Find where the given text appears and provide that cell's center as (x, y) coordinate. 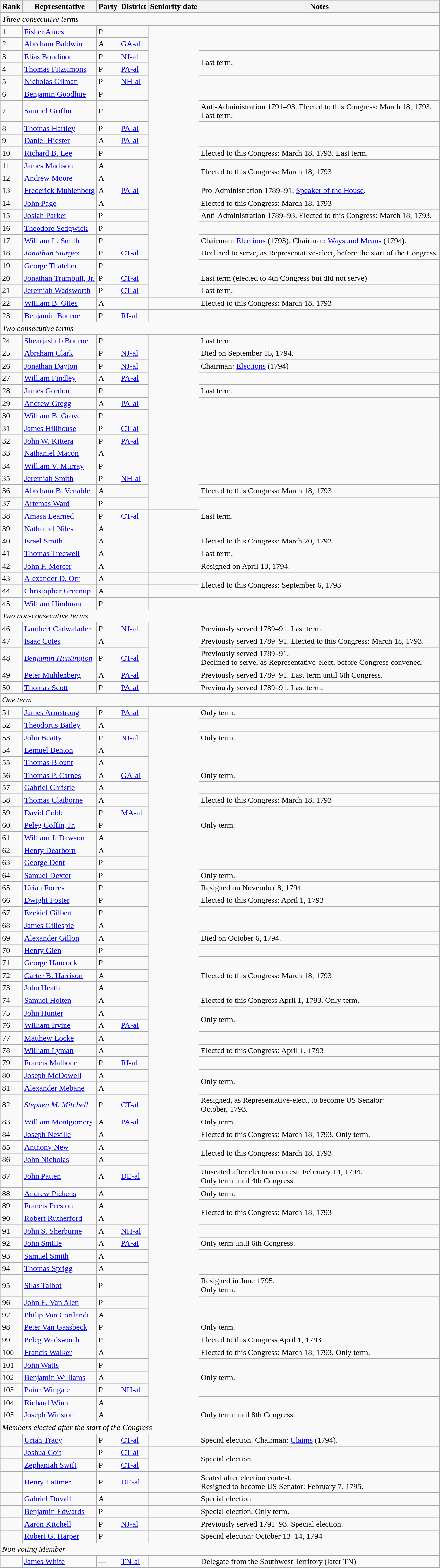
Abraham Baldwin (60, 44)
John Smilie (60, 1243)
39 (11, 528)
36 (11, 491)
83 (11, 1122)
Elected to this Congress: March 18, 1793. Last term. (319, 153)
16 (11, 228)
Anthony New (60, 1147)
Matthew Locke (60, 1038)
Artemas Ward (60, 503)
Lemuel Benton (60, 750)
Declined to serve, as Representative-elect, before the start of the Congress. (319, 253)
12 (11, 178)
Isaac Coles (60, 641)
Andrew Pickens (60, 1193)
67 (11, 913)
Previously served 1789–91.Declined to serve, as Representative-elect, before Congress convened. (319, 658)
Samuel Griffin (60, 111)
80 (11, 1075)
59 (11, 813)
Special election. Only term. (319, 1511)
Resigned in June 1795.Only term. (319, 1286)
MA-al (134, 813)
Rank (11, 7)
Samuel Holten (60, 1001)
Josiah Parker (60, 216)
Only term until 8th Congress. (319, 1415)
Anti-Administration 1791–93. Elected to this Congress: March 18, 1793.Last term. (319, 111)
John F. Mercer (60, 566)
— (108, 1561)
John Hunter (60, 1013)
Elected to this Congress April 1, 1793. Only term. (319, 1001)
37 (11, 503)
6 (11, 94)
Resigned on November 8, 1794. (319, 888)
32 (11, 441)
84 (11, 1134)
46 (11, 629)
54 (11, 750)
One term (220, 700)
James Gillespie (60, 925)
William Irvine (60, 1025)
Francis Preston (60, 1206)
Peter Van Gaasbeck (60, 1327)
Israel Smith (60, 541)
Jeremiah Smith (60, 478)
Andrew Gregg (60, 403)
22 (11, 303)
23 (11, 316)
Elected to this Congress April 1, 1793 (319, 1340)
Paine Wingate (60, 1390)
Uriah Forrest (60, 888)
24 (11, 341)
38 (11, 516)
TN-al (134, 1561)
30 (11, 416)
William V. Murray (60, 466)
William B. Grove (60, 416)
Elected to this Congress: September 6, 1793 (319, 585)
Thomas Blount (60, 762)
25 (11, 353)
31 (11, 428)
34 (11, 466)
Uriah Tracy (60, 1440)
Jonathan Dayton (60, 366)
Non voting Member (220, 1549)
Shearjashub Bourne (60, 341)
George Thatcher (60, 266)
99 (11, 1340)
Andrew Moore (60, 178)
Two consecutive terms (220, 328)
45 (11, 604)
Party (108, 7)
Amasa Learned (60, 516)
74 (11, 1001)
Gabriel Duvall (60, 1499)
35 (11, 478)
62 (11, 850)
9 (11, 140)
102 (11, 1377)
105 (11, 1415)
Resigned, as Representative-elect, to become US Senator: October, 1793. (319, 1105)
Henry Glen (60, 950)
26 (11, 366)
James White (60, 1561)
John Watts (60, 1365)
43 (11, 579)
Notes (319, 7)
64 (11, 875)
100 (11, 1352)
Special election: October 13–14, 1794 (319, 1536)
87 (11, 1176)
James Hillhouse (60, 428)
40 (11, 541)
60 (11, 825)
77 (11, 1038)
William B. Giles (60, 303)
47 (11, 641)
Special election. Chairman: Claims (1794). (319, 1440)
57 (11, 788)
Nathaniel Macon (60, 453)
Pro-Administration 1789–91. Speaker of the House. (319, 191)
Joshua Coit (60, 1453)
13 (11, 191)
7 (11, 111)
William Hindman (60, 604)
Theodore Sedgwick (60, 228)
98 (11, 1327)
5 (11, 82)
Last term (elected to 4th Congress but did not serve) (319, 278)
63 (11, 863)
103 (11, 1390)
95 (11, 1286)
97 (11, 1315)
Samuel Dexter (60, 875)
Richard Winn (60, 1402)
1 (11, 32)
William L. Smith (60, 241)
Carter B. Harrison (60, 976)
55 (11, 762)
Benjamin Huntington (60, 658)
94 (11, 1268)
James Armstrong (60, 712)
Elected to this Congress: March 20, 1793 (319, 541)
Thomas Fitzsimons (60, 69)
District (134, 7)
68 (11, 925)
Silas Talbot (60, 1286)
33 (11, 453)
Francis Malbone (60, 1063)
Alexander Mebane (60, 1088)
Benjamin Edwards (60, 1511)
Peleg Coffin, Jr. (60, 825)
Unseated after election contest: February 14, 1794.Only term until 4th Congress. (319, 1176)
Samuel Smith (60, 1256)
Previously served 1791–93. Special election. (319, 1524)
58 (11, 800)
4 (11, 69)
David Cobb (60, 813)
79 (11, 1063)
Frederick Muhlenberg (60, 191)
28 (11, 391)
86 (11, 1159)
49 (11, 675)
Jeremiah Wadsworth (60, 291)
Thomas Scott (60, 688)
Delegate from the Southwest Territory (later TN) (319, 1561)
Philip Van Cortlandt (60, 1315)
Lambert Cadwalader (60, 629)
56 (11, 775)
Joseph McDowell (60, 1075)
Seated after election contest.Resigned to become US Senator: February 7, 1795. (319, 1482)
53 (11, 737)
17 (11, 241)
John Nicholas (60, 1159)
76 (11, 1025)
Richard B. Lee (60, 153)
27 (11, 378)
52 (11, 725)
George Hancock (60, 963)
Peter Muhlenberg (60, 675)
Elias Boudinot (60, 57)
96 (11, 1302)
91 (11, 1231)
Jonathan Sturges (60, 253)
John W. Kittera (60, 441)
73 (11, 988)
3 (11, 57)
James Madison (60, 165)
65 (11, 888)
Joseph Neville (60, 1134)
Only term until 6th Congress. (319, 1243)
Chairman: Elections (1794) (319, 366)
William Montgomery (60, 1122)
81 (11, 1088)
11 (11, 165)
Members elected after the start of the Congress (220, 1428)
72 (11, 976)
Abraham Clark (60, 353)
John Beatty (60, 737)
Jonathan Trumbull, Jr. (60, 278)
Fisher Ames (60, 32)
William Lyman (60, 1050)
Christopher Greenup (60, 591)
104 (11, 1402)
19 (11, 266)
Aaron Kitchell (60, 1524)
Henry Dearborn (60, 850)
Two non-consecutive terms (220, 616)
John Patten (60, 1176)
Francis Walker (60, 1352)
61 (11, 838)
Abraham B. Venable (60, 491)
Previously served 1789–91. Last term until 6th Congress. (319, 675)
44 (11, 591)
18 (11, 253)
John Heath (60, 988)
21 (11, 291)
48 (11, 658)
20 (11, 278)
John S. Sherburne (60, 1231)
Robert G. Harper (60, 1536)
69 (11, 938)
51 (11, 712)
78 (11, 1050)
John E. Van Alen (60, 1302)
Dwight Foster (60, 900)
41 (11, 553)
Three consecutive terms (220, 19)
90 (11, 1218)
Benjamin Bourne (60, 316)
Zephaniah Swift (60, 1465)
Resigned on April 13, 1794. (319, 566)
Stephen M. Mitchell (60, 1105)
Chairman: Elections (1793). Chairman: Ways and Means (1794). (319, 241)
Thomas Hartley (60, 128)
Benjamin Goodhue (60, 94)
92 (11, 1243)
Robert Rutherford (60, 1218)
70 (11, 950)
Anti-Administration 1789–93. Elected to this Congress: March 18, 1793. (319, 216)
101 (11, 1365)
88 (11, 1193)
Thomas P. Carnes (60, 775)
Alexander Gillon (60, 938)
Thomas Sprigg (60, 1268)
Joseph Winston (60, 1415)
2 (11, 44)
Daniel Hiester (60, 140)
William J. Dawson (60, 838)
Thomas Tredwell (60, 553)
Representative (60, 7)
Died on October 6, 1794. (319, 938)
Nicholas Gilman (60, 82)
Nathaniel Niles (60, 528)
Ezekiel Gilbert (60, 913)
85 (11, 1147)
James Gordon (60, 391)
William Findley (60, 378)
29 (11, 403)
14 (11, 203)
89 (11, 1206)
50 (11, 688)
John Page (60, 203)
Thomas Claiborne (60, 800)
Henry Latimer (60, 1482)
Benjamin Williams (60, 1377)
George Dent (60, 863)
Previously served 1789–91. Elected to this Congress: March 18, 1793. (319, 641)
Theodorus Bailey (60, 725)
71 (11, 963)
42 (11, 566)
8 (11, 128)
75 (11, 1013)
82 (11, 1105)
Alexander D. Orr (60, 579)
Peleg Wadsworth (60, 1340)
66 (11, 900)
Gabriel Christie (60, 788)
10 (11, 153)
15 (11, 216)
Seniority date (173, 7)
Died on September 15, 1794. (319, 353)
93 (11, 1256)
